Search for the cell housing the specified text and yield its [X, Y] center coordinate. 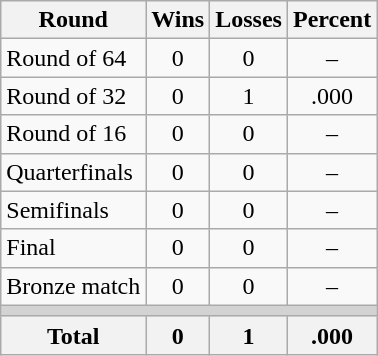
Round [74, 20]
Wins [178, 20]
Bronze match [74, 286]
Round of 32 [74, 96]
Percent [332, 20]
Final [74, 248]
Round of 64 [74, 58]
Semifinals [74, 210]
Round of 16 [74, 134]
Quarterfinals [74, 172]
Losses [249, 20]
Total [74, 335]
